Detect which cell encompasses the target text, then output its [X, Y] center coordinate. 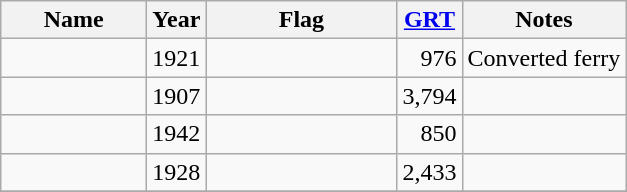
1942 [176, 134]
1907 [176, 96]
2,433 [430, 172]
Year [176, 20]
Name [74, 20]
GRT [430, 20]
3,794 [430, 96]
976 [430, 58]
1928 [176, 172]
Converted ferry [544, 58]
850 [430, 134]
Flag [302, 20]
Notes [544, 20]
1921 [176, 58]
